Provide the (X, Y) coordinate of the cell's center where the given text is located.  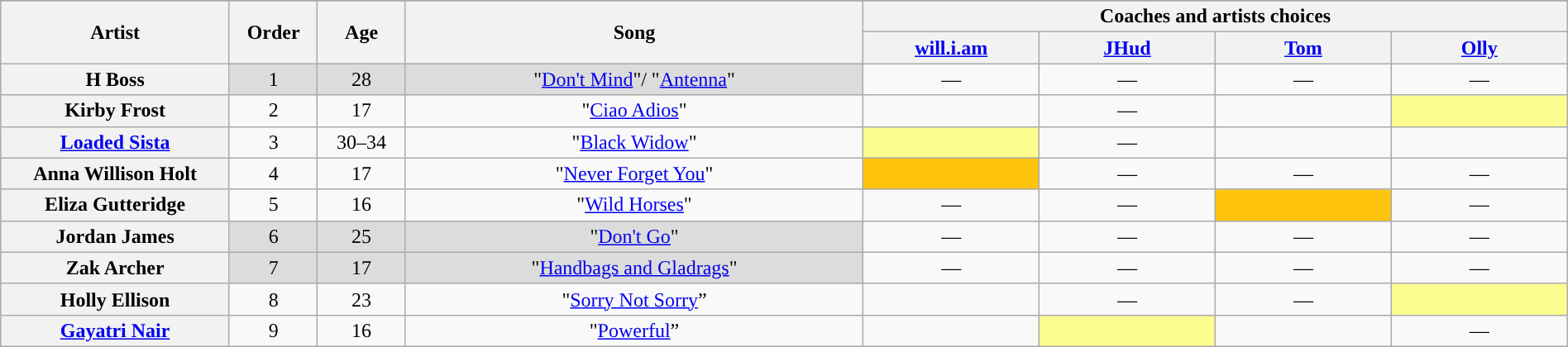
Loaded Sista (116, 142)
4 (273, 173)
6 (273, 236)
7 (273, 268)
JHud (1128, 48)
will.i.am (951, 48)
Order (273, 32)
9 (273, 330)
3 (273, 142)
1 (273, 79)
"Handbags and Gladrags" (633, 268)
Tom (1303, 48)
Coaches and artists choices (1216, 17)
2 (273, 111)
25 (361, 236)
"Sorry Not Sorry” (633, 299)
8 (273, 299)
Anna Willison Holt (116, 173)
Artist (116, 32)
"Don't Mind"/ "Antenna" (633, 79)
5 (273, 205)
"Never Forget You" (633, 173)
Age (361, 32)
Song (633, 32)
"Black Widow" (633, 142)
Eliza Gutteridge (116, 205)
Olly (1479, 48)
30–34 (361, 142)
Zak Archer (116, 268)
Gayatri Nair (116, 330)
"Powerful” (633, 330)
23 (361, 299)
H Boss (116, 79)
Holly Ellison (116, 299)
"Ciao Adios" (633, 111)
28 (361, 79)
Kirby Frost (116, 111)
"Wild Horses" (633, 205)
"Don't Go" (633, 236)
Jordan James (116, 236)
